From the cell containing the given text, extract its center point as [x, y] coordinate. 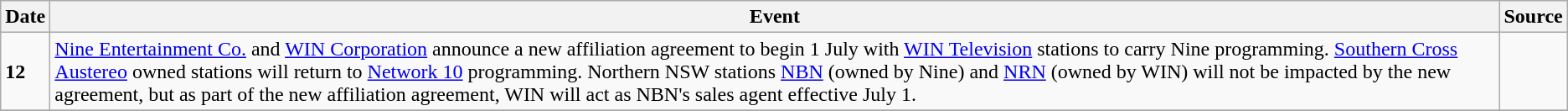
12 [25, 71]
Date [25, 17]
Event [775, 17]
Source [1533, 17]
